Pinpoint the cell where the given text exists, returning its (x, y) midpoint coordinate. 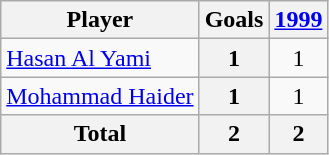
Hasan Al Yami (100, 58)
Total (100, 134)
Mohammad Haider (100, 96)
1999 (298, 20)
Player (100, 20)
Goals (234, 20)
